Detect which cell encompasses the target text, then output its (X, Y) center coordinate. 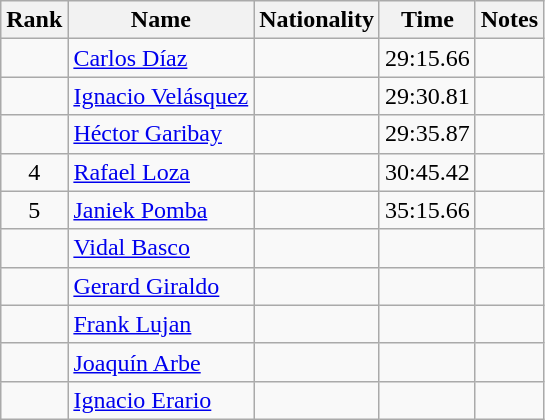
5 (34, 210)
Ignacio Erario (161, 400)
Frank Lujan (161, 324)
4 (34, 172)
Janiek Pomba (161, 210)
Joaquín Arbe (161, 362)
35:15.66 (427, 210)
Rafael Loza (161, 172)
29:30.81 (427, 96)
Ignacio Velásquez (161, 96)
29:15.66 (427, 58)
Notes (509, 20)
Nationality (317, 20)
30:45.42 (427, 172)
Gerard Giraldo (161, 286)
Name (161, 20)
Carlos Díaz (161, 58)
Rank (34, 20)
Vidal Basco (161, 248)
Time (427, 20)
Héctor Garibay (161, 134)
29:35.87 (427, 134)
